Determine the [x, y] coordinate at the center of the cell enclosing the given text.  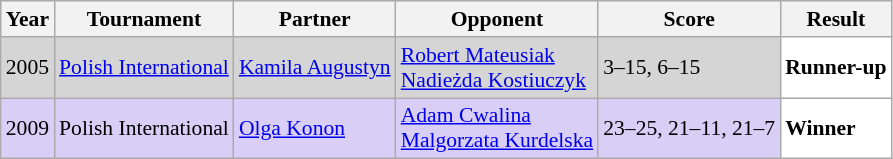
3–15, 6–15 [689, 68]
23–25, 21–11, 21–7 [689, 128]
Tournament [144, 19]
Partner [315, 19]
Olga Konon [315, 128]
Adam Cwalina Malgorzata Kurdelska [498, 128]
Runner-up [836, 68]
Year [28, 19]
Result [836, 19]
2005 [28, 68]
2009 [28, 128]
Robert Mateusiak Nadieżda Kostiuczyk [498, 68]
Kamila Augustyn [315, 68]
Opponent [498, 19]
Score [689, 19]
Winner [836, 128]
